Locate the cell with the specified text and output its (x, y) center coordinate. 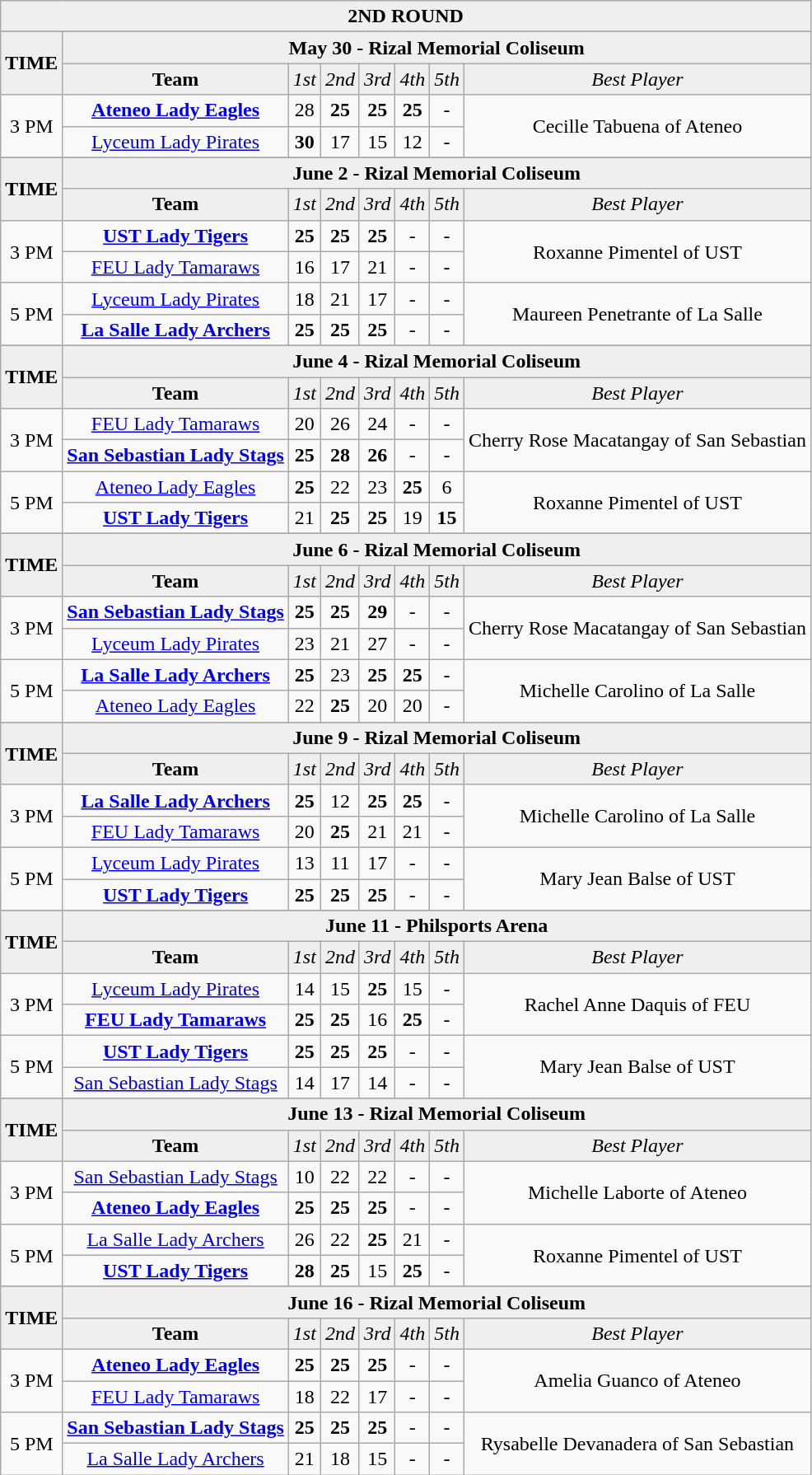
Rysabelle Devanadera of San Sebastian (637, 1444)
Maureen Penetrante of La Salle (637, 314)
10 (305, 1177)
June 4 - Rizal Memorial Coliseum (436, 361)
24 (377, 424)
June 6 - Rizal Memorial Coliseum (436, 550)
Amelia Guanco of Ateneo (637, 1380)
Rachel Anne Daquis of FEU (637, 1004)
30 (305, 142)
May 30 - Rizal Memorial Coliseum (436, 48)
29 (377, 612)
6 (447, 487)
2ND ROUND (406, 16)
June 2 - Rizal Memorial Coliseum (436, 173)
June 16 - Rizal Memorial Coliseum (436, 1302)
June 11 - Philsports Arena (436, 926)
Michelle Laborte of Ateneo (637, 1192)
19 (413, 518)
June 9 - Rizal Memorial Coliseum (436, 737)
11 (339, 863)
13 (305, 863)
27 (377, 644)
June 13 - Rizal Memorial Coliseum (436, 1114)
Cecille Tabuena of Ateneo (637, 126)
